Locate the cell with the specified text and output its (x, y) center coordinate. 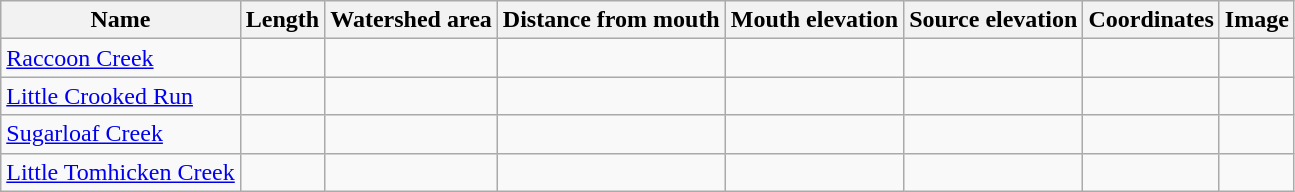
Sugarloaf Creek (121, 134)
Mouth elevation (814, 20)
Name (121, 20)
Little Tomhicken Creek (121, 172)
Distance from mouth (611, 20)
Image (1256, 20)
Source elevation (994, 20)
Length (282, 20)
Watershed area (412, 20)
Little Crooked Run (121, 96)
Raccoon Creek (121, 58)
Coordinates (1151, 20)
